From the cell containing the given text, extract its center point as [X, Y] coordinate. 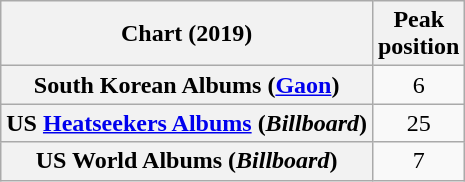
25 [418, 123]
Peakposition [418, 34]
South Korean Albums (Gaon) [187, 85]
US Heatseekers Albums (Billboard) [187, 123]
6 [418, 85]
7 [418, 161]
US World Albums (Billboard) [187, 161]
Chart (2019) [187, 34]
